From the cell containing the given text, extract its center point as [x, y] coordinate. 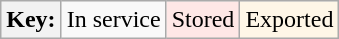
Exported [290, 20]
Key: [31, 20]
Stored [203, 20]
In service [114, 20]
